Identify which cell holds the provided text, then report its (x, y) central coordinate. 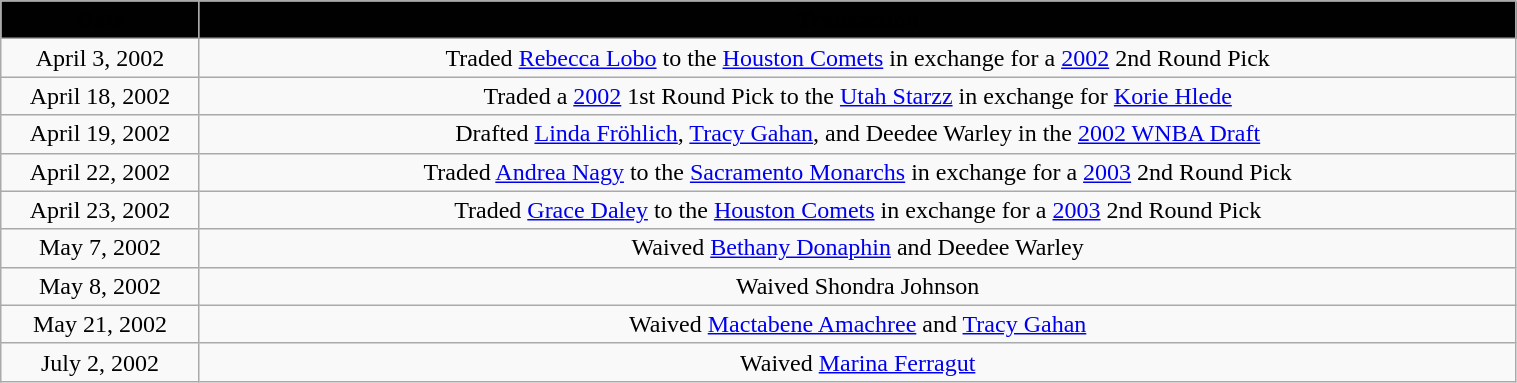
April 19, 2002 (100, 134)
Traded Andrea Nagy to the Sacramento Monarchs in exchange for a 2003 2nd Round Pick (858, 172)
July 2, 2002 (100, 362)
Date (100, 20)
Traded Rebecca Lobo to the Houston Comets in exchange for a 2002 2nd Round Pick (858, 58)
May 8, 2002 (100, 286)
Drafted Linda Fröhlich, Tracy Gahan, and Deedee Warley in the 2002 WNBA Draft (858, 134)
Waived Mactabene Amachree and Tracy Gahan (858, 324)
Waived Bethany Donaphin and Deedee Warley (858, 248)
April 3, 2002 (100, 58)
April 23, 2002 (100, 210)
May 21, 2002 (100, 324)
Waived Marina Ferragut (858, 362)
Traded a 2002 1st Round Pick to the Utah Starzz in exchange for Korie Hlede (858, 96)
May 7, 2002 (100, 248)
April 18, 2002 (100, 96)
Waived Shondra Johnson (858, 286)
Transaction (858, 20)
Traded Grace Daley to the Houston Comets in exchange for a 2003 2nd Round Pick (858, 210)
April 22, 2002 (100, 172)
